Identify which cell holds the provided text, then report its (x, y) central coordinate. 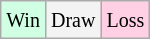
Loss (126, 20)
Draw (72, 20)
Win (24, 20)
